For the text-containing cell, return its midpoint in (x, y) coordinate format. 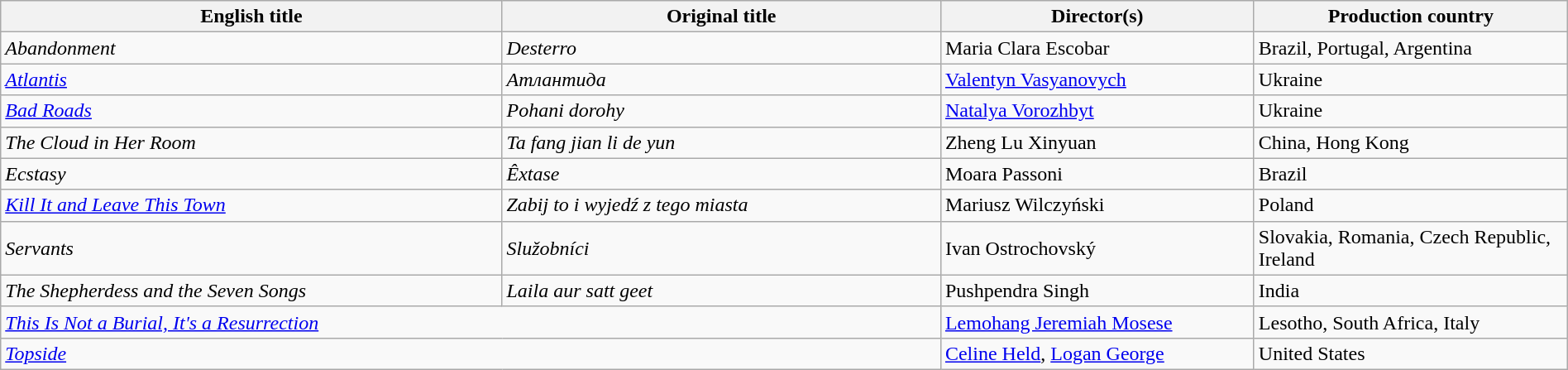
Valentyn Vasyanovych (1097, 79)
Brazil, Portugal, Argentina (1411, 48)
Pohani dorohy (721, 111)
Moara Passoni (1097, 174)
Natalya Vorozhbyt (1097, 111)
Атлантида (721, 79)
Kill It and Leave This Town (251, 205)
Servants (251, 248)
Êxtase (721, 174)
United States (1411, 353)
Lemohang Jeremiah Mosese (1097, 322)
Atlantis (251, 79)
Mariusz Wilczyński (1097, 205)
Brazil (1411, 174)
Zheng Lu Xinyuan (1097, 142)
Original title (721, 17)
Celine Held, Logan George (1097, 353)
The Shepherdess and the Seven Songs (251, 291)
China, Hong Kong (1411, 142)
Maria Clara Escobar (1097, 48)
Zabij to i wyjedź z tego miasta (721, 205)
Bad Roads (251, 111)
Director(s) (1097, 17)
The Cloud in Her Room (251, 142)
Topside (471, 353)
Poland (1411, 205)
India (1411, 291)
Ta fang jian li de yun (721, 142)
Laila aur satt geet (721, 291)
Pushpendra Singh (1097, 291)
Ivan Ostrochovský (1097, 248)
English title (251, 17)
This Is Not a Burial, It's a Resurrection (471, 322)
Desterro (721, 48)
Production country (1411, 17)
Abandonment (251, 48)
Ecstasy (251, 174)
Služobníci (721, 248)
Lesotho, South Africa, Italy (1411, 322)
Slovakia, Romania, Czech Republic, Ireland (1411, 248)
